Provide the (x, y) coordinate of the cell's center where the given text is located.  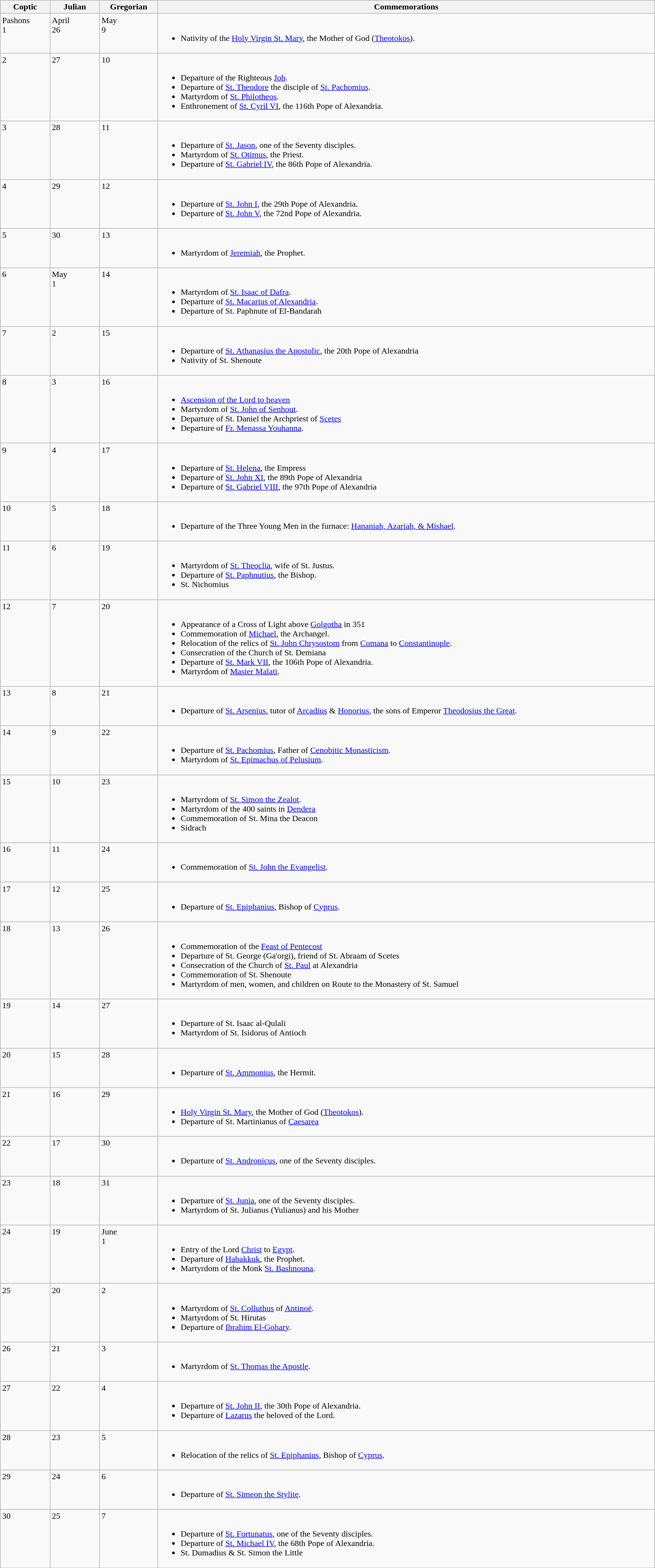
Commemoration of St. John the Evangelist. (407, 862)
Departure of St. Simeon the Stylite. (407, 1490)
Commemorations (407, 7)
31 (129, 1200)
Gregorian (129, 7)
Departure of St. Pachomius, Father of Cenobitic Monasticism.Martyrdom of St. Epimachus of Pelusium. (407, 750)
Departure of St. Arsenius, tutor of Arcadius & Honorius, the sons of Emperor Theodosius the Great. (407, 706)
May9 (129, 34)
Departure of St. Andronicus, one of the Seventy disciples. (407, 1156)
April26 (75, 34)
May1 (75, 297)
Nativity of the Holy Virgin St. Mary, the Mother of God (Theotokos). (407, 34)
Departure of St. John II, the 30th Pope of Alexandria.Departure of Lazarus the beloved of the Lord. (407, 1406)
Departure of the Three Young Men in the furnace: Hananiah, Azariah, & Mishael. (407, 521)
Pashons1 (25, 34)
Martyrdom of Jeremiah, the Prophet. (407, 248)
Departure of St. John I, the 29th Pope of Alexandria.Departure of St. John V, the 72nd Pope of Alexandria. (407, 204)
Holy Virgin St. Mary, the Mother of God (Theotokos).Departure of St. Martinianus of Caesarea (407, 1112)
Departure of St. Epiphanius, Bishop of Cyprus. (407, 902)
Martyrdom of St. Theoclia, wife of St. Justus.Departure of St. Paphnutius, the Bishop.St. Nichomius (407, 570)
Julian (75, 7)
Relocation of the relics of St. Epiphanius, Bishop of Cyprus. (407, 1450)
Departure of St. Athanasius the Apostolic, the 20th Pope of AlexandriaNativity of St. Shenoute (407, 351)
Departure of St. Jason, one of the Seventy disciples.Martyrdom of St. Otimus, the Priest.Departure of St. Gabriel IV, the 86th Pope of Alexandria. (407, 150)
Martyrdom of St. Simon the Zealot.Martyrdom of the 400 saints in DenderaCommemoration of St. Mina the DeaconSidrach (407, 809)
Ascension of the Lord to heavenMartyrdom of St. John of Senhout.Departure of St. Daniel the Archpriest of ScetesDeparture of Fr. Menassa Youhanna. (407, 409)
June1 (129, 1254)
Coptic (25, 7)
Departure of St. Helena, the EmpressDeparture of St. John XI, the 89th Pope of AlexandriaDeparture of St. Gabriel VIII, the 97th Pope of Alexandria (407, 472)
Martyrdom of St. Colluthus of Antinoë.Martyrdom of St. HirutasDeparture of Ibrahim El-Gohary. (407, 1313)
Departure of St. Ammonius, the Hermit. (407, 1068)
Departure of St. Junia, one of the Seventy disciples.Martyrdom of St. Julianus (Yulianus) and his Mother (407, 1200)
Entry of the Lord Christ to Egypt.Departure of Habakkuk, the Prophet.Martyrdom of the Monk St. Bashnouna. (407, 1254)
Martyrdom of St. Isaac of Dafra.Departure of St. Macarius of Alexandria.Departure of St. Paphnute of El-Bandarah (407, 297)
Departure of St. Isaac al-QulaliMartyrdom of St. Isidorus of Antioch (407, 1024)
Martyrdom of St. Thomas the Apostle. (407, 1362)
